Pinpoint the cell where the given text exists, returning its (X, Y) midpoint coordinate. 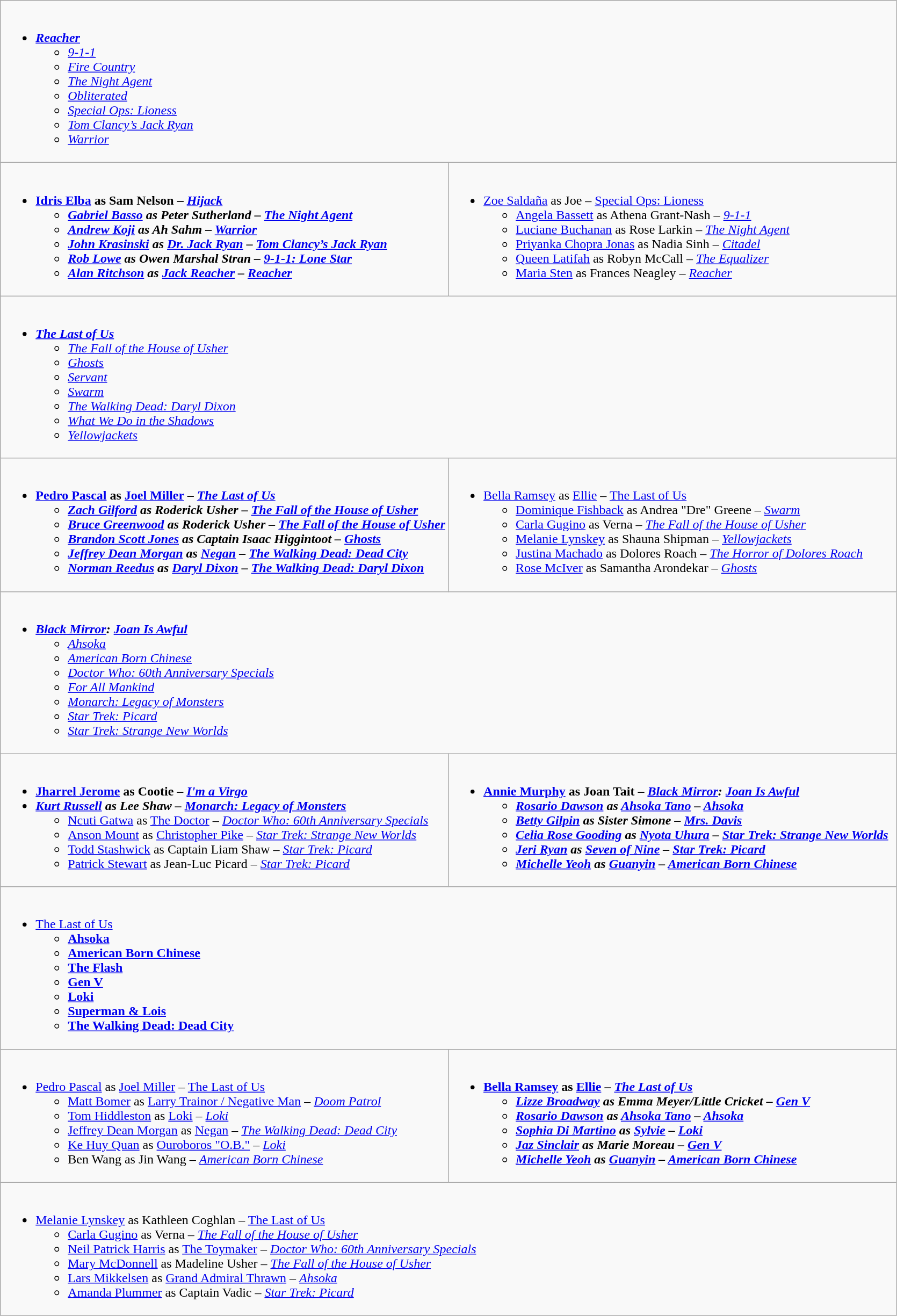
Reacher9-1-1Fire CountryThe Night AgentObliteratedSpecial Ops: LionessTom Clancy’s Jack RyanWarrior (448, 82)
The Last of UsThe Fall of the House of UsherGhostsServantSwarmThe Walking Dead: Daryl DixonWhat We Do in the ShadowsYellowjackets (448, 377)
The Last of UsAhsokaAmerican Born ChineseThe FlashGen VLokiSuperman & LoisThe Walking Dead: Dead City (448, 968)
